For the text-containing cell, return its midpoint in (X, Y) coordinate format. 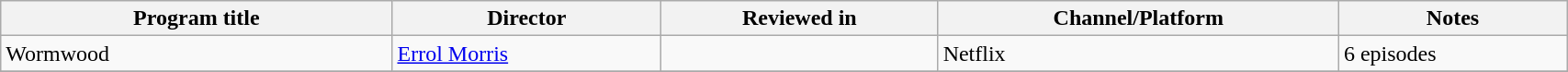
Director (527, 18)
Program title (197, 18)
Channel/Platform (1138, 18)
Notes (1452, 18)
Wormwood (197, 54)
Errol Morris (527, 54)
Reviewed in (800, 18)
Netflix (1138, 54)
6 episodes (1452, 54)
